Output the (x, y) coordinate of the center of the cell containing the given text.  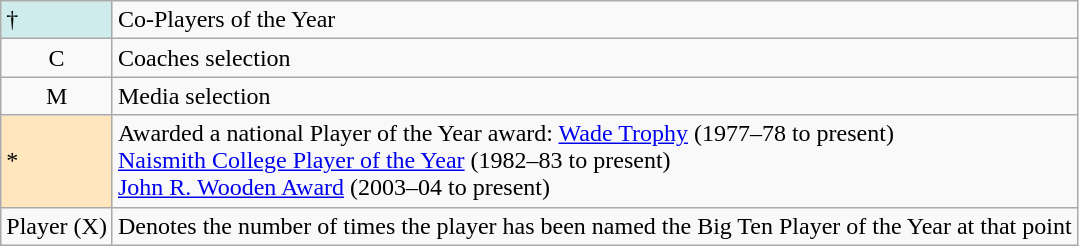
† (57, 20)
C (57, 58)
Coaches selection (594, 58)
Player (X) (57, 226)
Media selection (594, 96)
* (57, 161)
Co-Players of the Year (594, 20)
M (57, 96)
Denotes the number of times the player has been named the Big Ten Player of the Year at that point (594, 226)
